Pinpoint the cell where the given text exists, returning its [X, Y] midpoint coordinate. 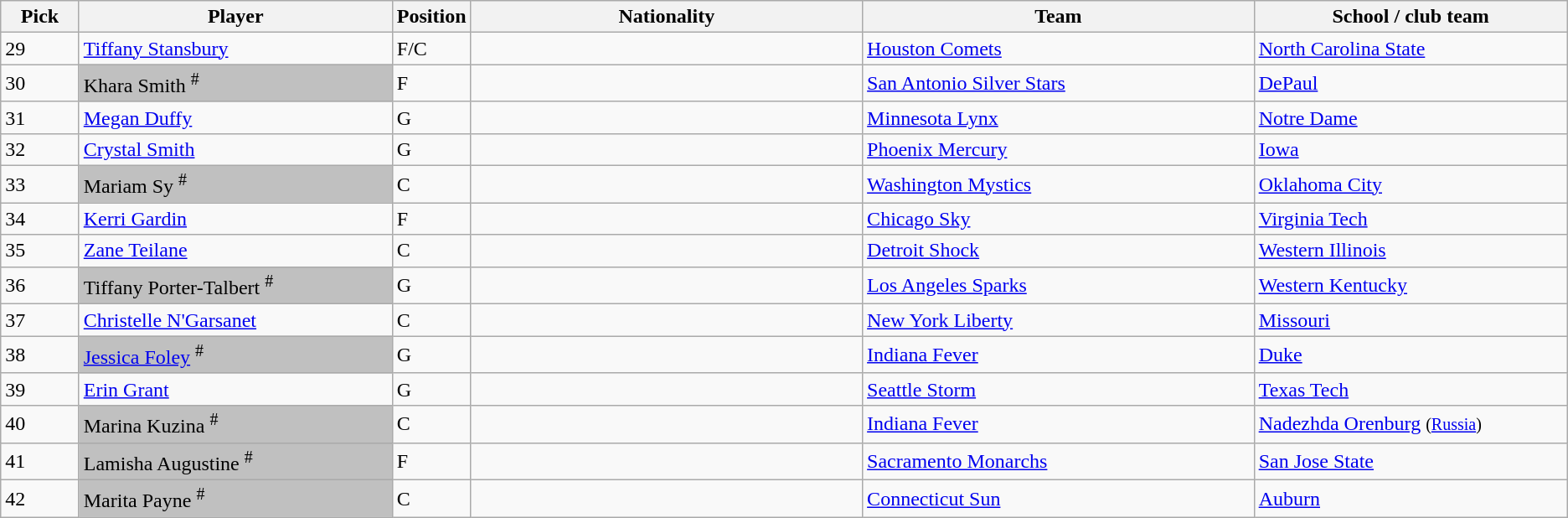
San Antonio Silver Stars [1059, 84]
Los Angeles Sparks [1059, 285]
Christelle N'Garsanet [235, 320]
39 [40, 389]
Western Illinois [1411, 251]
Zane Teilane [235, 251]
Sacramento Monarchs [1059, 461]
34 [40, 219]
Pick [40, 17]
Detroit Shock [1059, 251]
Western Kentucky [1411, 285]
42 [40, 500]
Megan Duffy [235, 117]
Seattle Storm [1059, 389]
Nadezhda Orenburg (Russia) [1411, 424]
Jessica Foley # [235, 355]
DePaul [1411, 84]
Washington Mystics [1059, 184]
F/C [431, 49]
Marita Payne # [235, 500]
Duke [1411, 355]
New York Liberty [1059, 320]
38 [40, 355]
Mariam Sy # [235, 184]
Erin Grant [235, 389]
Iowa [1411, 149]
Phoenix Mercury [1059, 149]
Tiffany Stansbury [235, 49]
40 [40, 424]
Nationality [667, 17]
School / club team [1411, 17]
Notre Dame [1411, 117]
Virginia Tech [1411, 219]
Position [431, 17]
Team [1059, 17]
Player [235, 17]
Houston Comets [1059, 49]
36 [40, 285]
Auburn [1411, 500]
30 [40, 84]
31 [40, 117]
32 [40, 149]
Tiffany Porter-Talbert # [235, 285]
Khara Smith # [235, 84]
Missouri [1411, 320]
29 [40, 49]
North Carolina State [1411, 49]
37 [40, 320]
Lamisha Augustine # [235, 461]
Minnesota Lynx [1059, 117]
41 [40, 461]
Chicago Sky [1059, 219]
35 [40, 251]
Kerri Gardin [235, 219]
Marina Kuzina # [235, 424]
Crystal Smith [235, 149]
Connecticut Sun [1059, 500]
Texas Tech [1411, 389]
33 [40, 184]
Oklahoma City [1411, 184]
San Jose State [1411, 461]
